Pinpoint the cell where the given text exists, returning its (X, Y) midpoint coordinate. 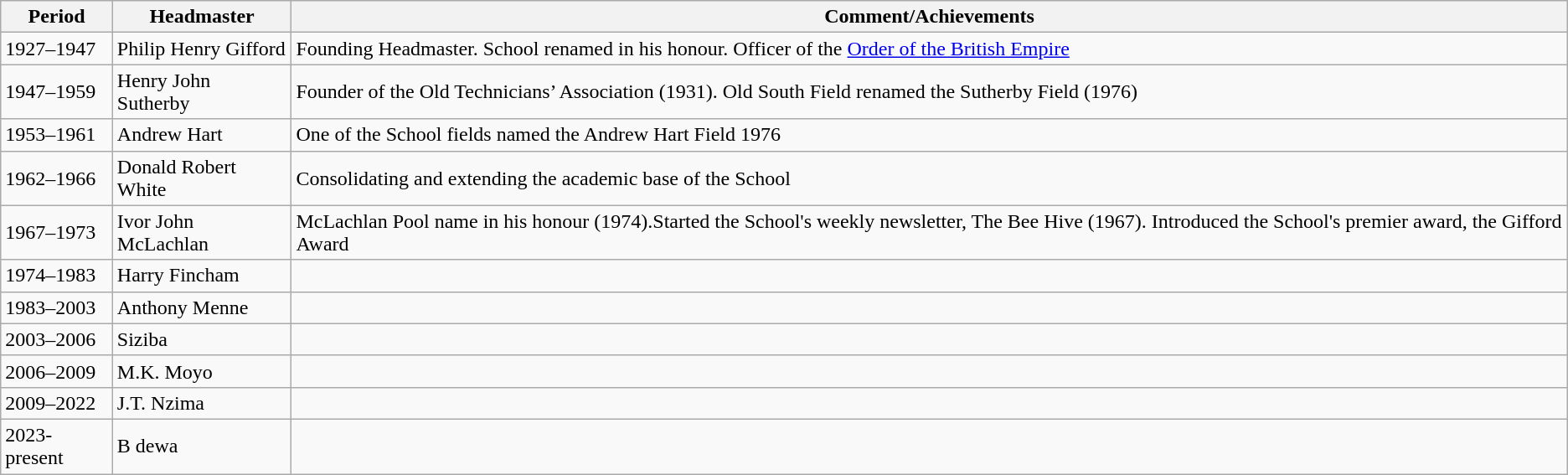
Consolidating and extending the academic base of the School (930, 178)
B dewa (202, 446)
1974–1983 (57, 276)
Andrew Hart (202, 135)
1967–1973 (57, 233)
1947–1959 (57, 92)
1962–1966 (57, 178)
Donald Robert White (202, 178)
Ivor John McLachlan (202, 233)
Period (57, 17)
2023-present (57, 446)
Founder of the Old Technicians’ Association (1931). Old South Field renamed the Sutherby Field (1976) (930, 92)
1953–1961 (57, 135)
Anthony Menne (202, 307)
Henry John Sutherby (202, 92)
2009–2022 (57, 403)
Philip Henry Gifford (202, 49)
2003–2006 (57, 339)
M.K. Moyo (202, 371)
Siziba (202, 339)
One of the School fields named the Andrew Hart Field 1976 (930, 135)
1983–2003 (57, 307)
J.T. Nzima (202, 403)
2006–2009 (57, 371)
Comment/Achievements (930, 17)
Founding Headmaster. School renamed in his honour. Officer of the Order of the British Empire (930, 49)
Harry Fincham (202, 276)
1927–1947 (57, 49)
Headmaster (202, 17)
